For the text-containing cell, return its midpoint in [x, y] coordinate format. 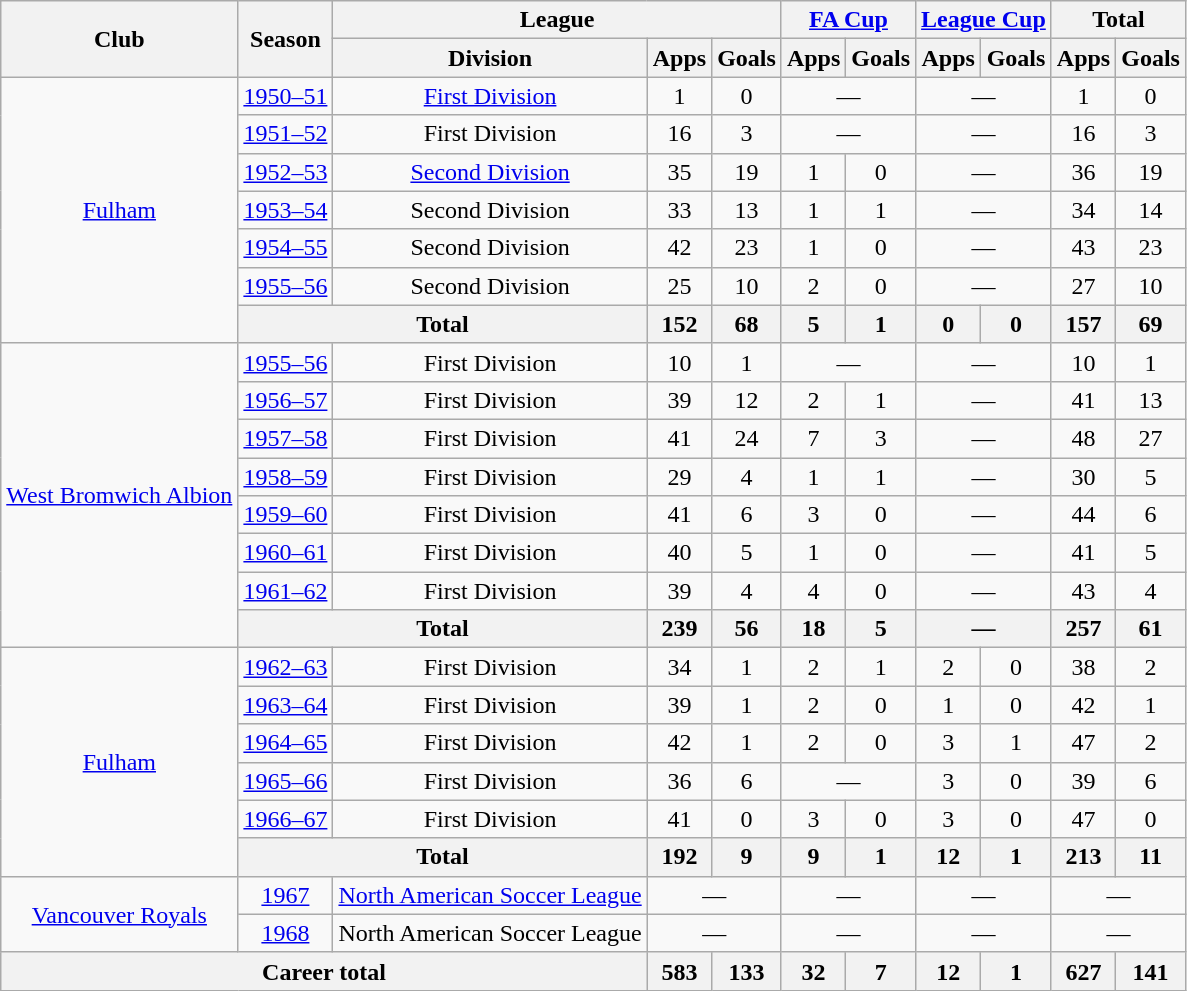
14 [1151, 210]
League Cup [984, 20]
32 [813, 971]
257 [1083, 629]
1953–54 [286, 210]
141 [1151, 971]
627 [1083, 971]
1963–64 [286, 705]
48 [1083, 438]
61 [1151, 629]
24 [747, 438]
Division [490, 58]
1966–67 [286, 819]
1965–66 [286, 781]
1964–65 [286, 743]
213 [1083, 857]
Season [286, 39]
1952–53 [286, 172]
44 [1083, 515]
11 [1151, 857]
40 [679, 553]
29 [679, 477]
1958–59 [286, 477]
239 [679, 629]
1968 [286, 933]
133 [747, 971]
1959–60 [286, 515]
Career total [324, 971]
25 [679, 286]
1957–58 [286, 438]
157 [1083, 324]
1950–51 [286, 96]
152 [679, 324]
68 [747, 324]
Club [120, 39]
69 [1151, 324]
1962–63 [286, 667]
West Bromwich Albion [120, 495]
35 [679, 172]
1951–52 [286, 134]
1967 [286, 895]
1954–55 [286, 248]
33 [679, 210]
1960–61 [286, 553]
38 [1083, 667]
Vancouver Royals [120, 914]
583 [679, 971]
30 [1083, 477]
192 [679, 857]
FA Cup [848, 20]
League [557, 20]
18 [813, 629]
1961–62 [286, 591]
1956–57 [286, 400]
56 [747, 629]
